Find where the given text appears and provide that cell's center as [x, y] coordinate. 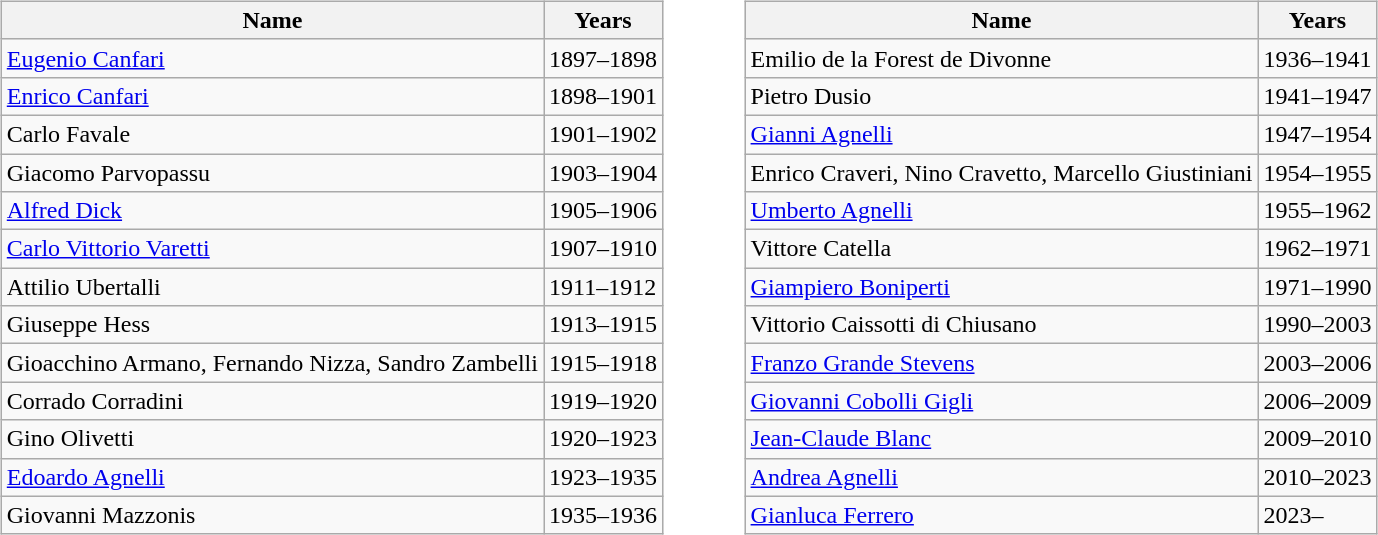
Vittorio Caissotti di Chiusano [1002, 325]
Gino Olivetti [272, 439]
Corrado Corradini [272, 401]
Gianni Agnelli [1002, 134]
1954–1955 [1318, 173]
1905–1906 [604, 211]
1947–1954 [1318, 134]
1907–1910 [604, 249]
Giovanni Cobolli Gigli [1002, 401]
Gianluca Ferrero [1002, 515]
Giovanni Mazzonis [272, 515]
1898–1901 [604, 96]
2006–2009 [1318, 401]
2003–2006 [1318, 363]
Edoardo Agnelli [272, 477]
2023– [1318, 515]
Giacomo Parvopassu [272, 173]
1941–1947 [1318, 96]
1911–1912 [604, 287]
1919–1920 [604, 401]
Umberto Agnelli [1002, 211]
1955–1962 [1318, 211]
1903–1904 [604, 173]
Enrico Canfari [272, 96]
Pietro Dusio [1002, 96]
Eugenio Canfari [272, 58]
1990–2003 [1318, 325]
1897–1898 [604, 58]
Attilio Ubertalli [272, 287]
1901–1902 [604, 134]
2009–2010 [1318, 439]
Enrico Craveri, Nino Cravetto, Marcello Giustiniani [1002, 173]
Jean-Claude Blanc [1002, 439]
2010–2023 [1318, 477]
1915–1918 [604, 363]
Emilio de la Forest de Divonne [1002, 58]
1971–1990 [1318, 287]
Gioacchino Armano, Fernando Nizza, Sandro Zambelli [272, 363]
Giampiero Boniperti [1002, 287]
1936–1941 [1318, 58]
Carlo Vittorio Varetti [272, 249]
1962–1971 [1318, 249]
Franzo Grande Stevens [1002, 363]
1913–1915 [604, 325]
Carlo Favale [272, 134]
Giuseppe Hess [272, 325]
Vittore Catella [1002, 249]
1935–1936 [604, 515]
Andrea Agnelli [1002, 477]
1920–1923 [604, 439]
1923–1935 [604, 477]
Alfred Dick [272, 211]
